Find where the given text appears and provide that cell's center as [X, Y] coordinate. 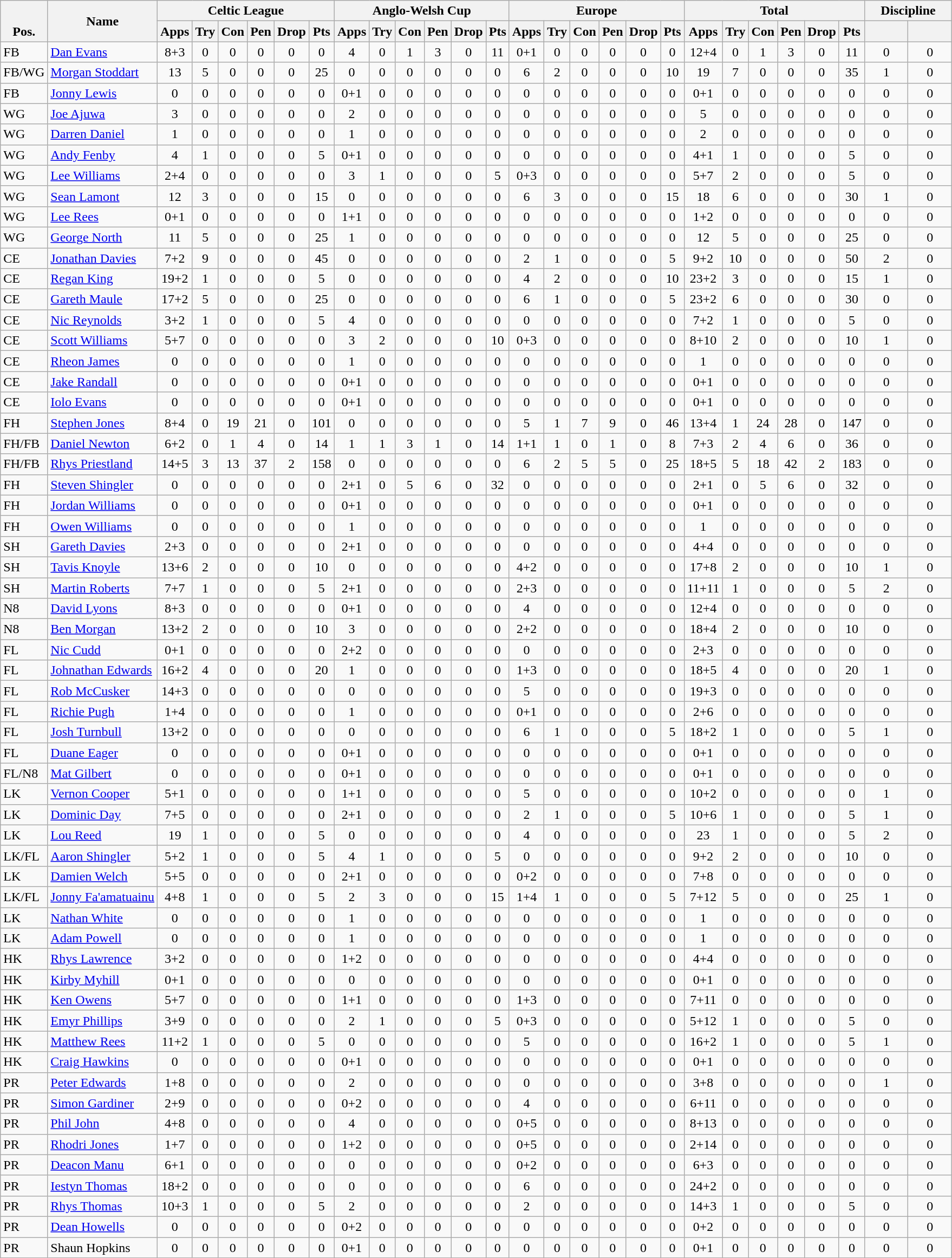
Joe Ajuwa [103, 114]
7+12 [703, 897]
Pos. [24, 21]
2+6 [703, 712]
Vernon Cooper [103, 794]
7+7 [175, 588]
Aaron Shingler [103, 856]
10+6 [703, 814]
23 [703, 835]
Rob McCusker [103, 691]
Discipline [908, 11]
4+2 [526, 567]
7+11 [703, 1000]
36 [851, 444]
Lee Williams [103, 175]
Phil John [103, 1124]
Sean Lamont [103, 196]
6+2 [175, 444]
Rhodri Jones [103, 1144]
7+3 [703, 444]
Johnathan Edwards [103, 670]
Iestyn Thomas [103, 1185]
11+2 [175, 1041]
Nathan White [103, 918]
19+3 [703, 691]
Dean Howells [103, 1227]
Owen Williams [103, 526]
Shaun Hopkins [103, 1247]
Iolo Evans [103, 402]
28 [791, 423]
101 [322, 423]
158 [322, 464]
FB/WG [24, 73]
10+3 [175, 1206]
Ben Morgan [103, 629]
Mat Gilbert [103, 773]
Rheon James [103, 361]
Emyr Phillips [103, 1021]
5+2 [175, 856]
Simon Gardiner [103, 1103]
Jonny Fa'amatuainu [103, 897]
13+6 [175, 567]
Lee Rees [103, 217]
Martin Roberts [103, 588]
46 [673, 423]
Celtic League [246, 11]
Regan King [103, 279]
Kirby Myhill [103, 980]
Gareth Maule [103, 299]
Scott Williams [103, 341]
Darren Daniel [103, 134]
5+12 [703, 1021]
Jonny Lewis [103, 93]
13+4 [703, 423]
11+11 [703, 588]
3+8 [703, 1083]
Rhys Lawrence [103, 959]
10+2 [703, 794]
Total [774, 11]
Peter Edwards [103, 1083]
Matthew Rees [103, 1041]
Adam Powell [103, 938]
Damien Welch [103, 876]
Europe [597, 11]
19+2 [175, 279]
14+5 [175, 464]
1+8 [175, 1083]
42 [791, 464]
Josh Turnbull [103, 732]
8 [673, 444]
6+3 [703, 1165]
Gareth Davies [103, 546]
David Lyons [103, 609]
Jordan Williams [103, 505]
Deacon Manu [103, 1165]
Rhys Priestland [103, 464]
Lou Reed [103, 835]
Stephen Jones [103, 423]
8+10 [703, 341]
24+2 [703, 1185]
Rhys Thomas [103, 1206]
5+5 [175, 876]
Ken Owens [103, 1000]
17+8 [703, 567]
5+1 [175, 794]
4+1 [703, 155]
6+1 [175, 1165]
2+4 [175, 175]
7+8 [703, 876]
18+4 [703, 629]
2+9 [175, 1103]
45 [322, 258]
Daniel Newton [103, 444]
8+4 [175, 423]
8+13 [703, 1124]
Nic Cudd [103, 650]
37 [261, 464]
George North [103, 237]
6+11 [703, 1103]
17+2 [175, 299]
1+7 [175, 1144]
Anglo-Welsh Cup [421, 11]
Dan Evans [103, 52]
50 [851, 258]
147 [851, 423]
183 [851, 464]
Steven Shingler [103, 485]
Richie Pugh [103, 712]
2+14 [703, 1144]
FL/N8 [24, 773]
Duane Eager [103, 753]
3+9 [175, 1021]
Nic Reynolds [103, 320]
21 [261, 423]
Tavis Knoyle [103, 567]
Dominic Day [103, 814]
Craig Hawkins [103, 1062]
24 [763, 423]
Jake Randall [103, 382]
Name [103, 21]
Jonathan Davies [103, 258]
7+5 [175, 814]
Morgan Stoddart [103, 73]
Andy Fenby [103, 155]
35 [851, 73]
